Detect which cell encompasses the target text, then output its (x, y) center coordinate. 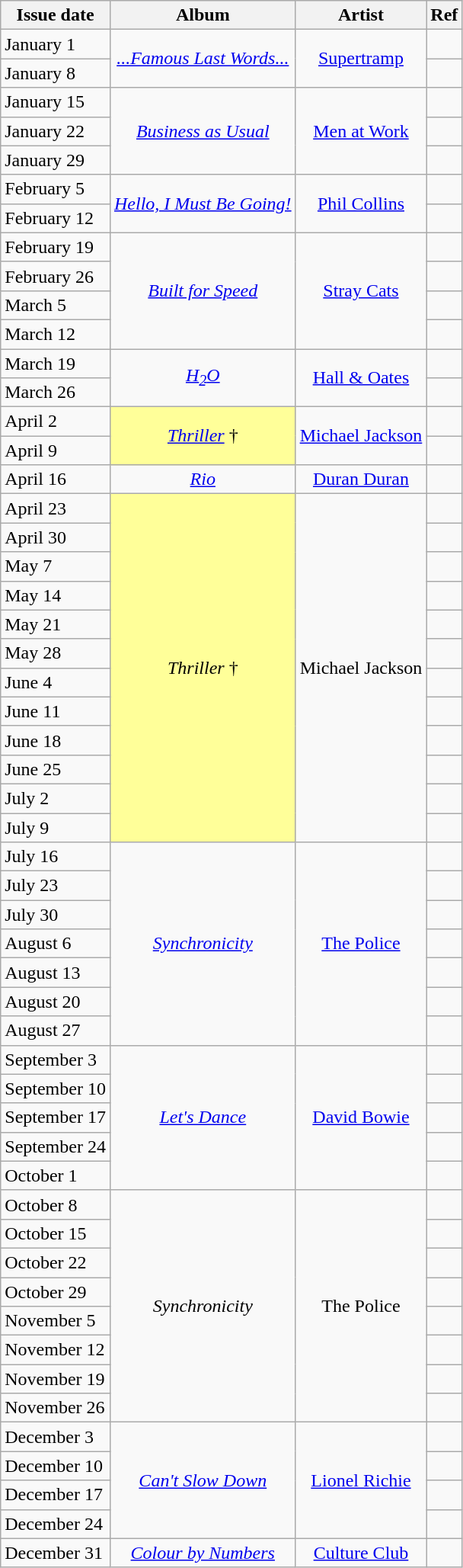
...Famous Last Words... (203, 59)
Colour by Numbers (203, 1553)
December 10 (56, 1466)
May 14 (56, 595)
July 23 (56, 886)
June 18 (56, 740)
July 9 (56, 827)
November 26 (56, 1408)
January 22 (56, 131)
Phil Collins (361, 204)
September 10 (56, 1089)
H2O (203, 378)
October 8 (56, 1204)
Artist (361, 15)
February 19 (56, 247)
Issue date (56, 15)
June 25 (56, 769)
October 1 (56, 1175)
Hello, I Must Be Going! (203, 204)
Men at Work (361, 131)
Album (203, 15)
Duran Duran (361, 479)
July 16 (56, 857)
April 2 (56, 422)
February 26 (56, 276)
May 28 (56, 653)
January 1 (56, 44)
September 3 (56, 1060)
January 15 (56, 102)
August 13 (56, 973)
October 22 (56, 1262)
November 19 (56, 1379)
January 8 (56, 73)
July 30 (56, 915)
Rio (203, 479)
June 4 (56, 682)
Let's Dance (203, 1117)
Business as Usual (203, 131)
June 11 (56, 711)
February 5 (56, 189)
February 12 (56, 218)
September 17 (56, 1117)
August 27 (56, 1031)
Ref (445, 15)
Culture Club (361, 1553)
April 16 (56, 479)
April 23 (56, 508)
March 19 (56, 364)
Can't Slow Down (203, 1480)
May 7 (56, 566)
July 2 (56, 798)
November 5 (56, 1321)
March 12 (56, 334)
October 15 (56, 1233)
David Bowie (361, 1117)
March 5 (56, 305)
Hall & Oates (361, 378)
December 31 (56, 1553)
August 6 (56, 944)
Stray Cats (361, 290)
March 26 (56, 393)
Lionel Richie (361, 1480)
September 24 (56, 1146)
Built for Speed (203, 290)
December 3 (56, 1437)
August 20 (56, 1002)
January 29 (56, 160)
December 24 (56, 1524)
Supertramp (361, 59)
December 17 (56, 1495)
April 30 (56, 537)
May 21 (56, 624)
April 9 (56, 451)
November 12 (56, 1350)
October 29 (56, 1292)
